Provide the (X, Y) coordinate of the cell's center where the given text is located.  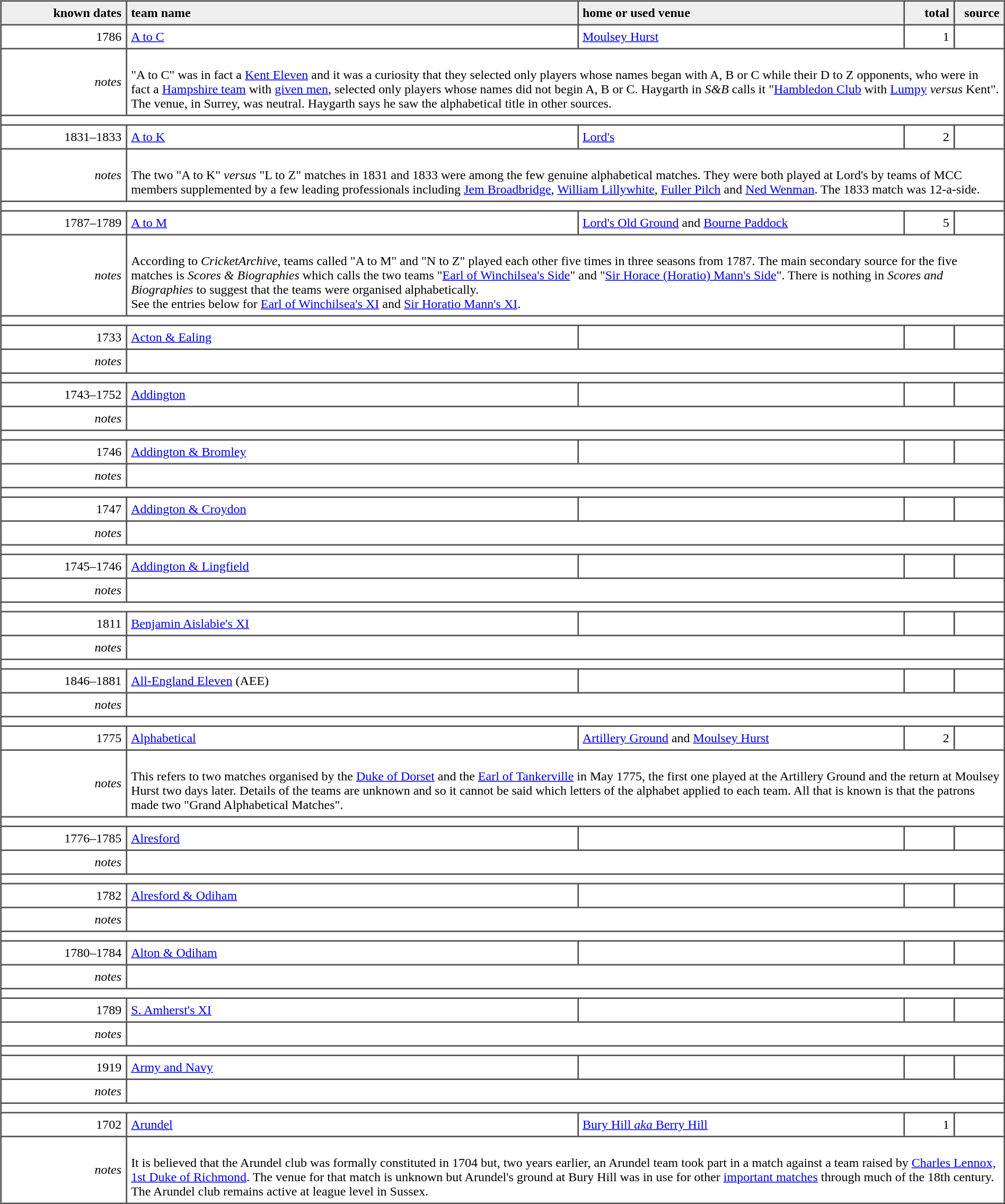
1702 (64, 1124)
5 (929, 223)
A to M (352, 223)
1786 (64, 36)
total (929, 13)
1919 (64, 1067)
S. Amherst's XI (352, 1009)
Benjamin Aislabie's XI (352, 623)
Lord's (741, 137)
Artillery Ground and Moulsey Hurst (741, 738)
Arundel (352, 1124)
Addington & Bromley (352, 452)
source (980, 13)
1811 (64, 623)
Moulsey Hurst (741, 36)
Alresford & Odiham (352, 895)
Addington & Lingfield (352, 566)
1733 (64, 337)
1747 (64, 509)
1775 (64, 738)
1782 (64, 895)
1780–1784 (64, 952)
known dates (64, 13)
1776–1785 (64, 838)
1745–1746 (64, 566)
1789 (64, 1009)
Lord's Old Ground and Bourne Paddock (741, 223)
1743–1752 (64, 394)
Alresford (352, 838)
Alphabetical (352, 738)
team name (352, 13)
1787–1789 (64, 223)
1846–1881 (64, 681)
1746 (64, 452)
Alton & Odiham (352, 952)
All-England Eleven (AEE) (352, 681)
Army and Navy (352, 1067)
Acton & Ealing (352, 337)
1831–1833 (64, 137)
Addington & Croydon (352, 509)
A to K (352, 137)
Bury Hill aka Berry Hill (741, 1124)
home or used venue (741, 13)
Addington (352, 394)
A to C (352, 36)
